Extract the (X, Y) coordinate from the center of the cell holding the provided text.  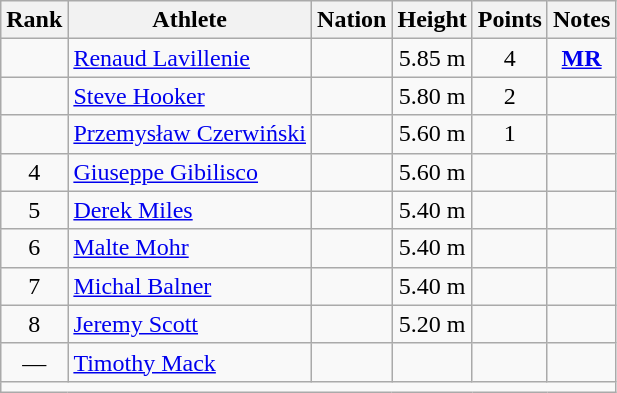
Height (432, 20)
Nation (352, 20)
Giuseppe Gibilisco (190, 172)
Przemysław Czerwiński (190, 134)
Timothy Mack (190, 362)
Notes (581, 20)
5 (34, 210)
Jeremy Scott (190, 324)
Michal Balner (190, 286)
Rank (34, 20)
7 (34, 286)
— (34, 362)
8 (34, 324)
Renaud Lavillenie (190, 58)
2 (510, 96)
MR (581, 58)
1 (510, 134)
Athlete (190, 20)
Steve Hooker (190, 96)
Points (510, 20)
5.20 m (432, 324)
Malte Mohr (190, 248)
Derek Miles (190, 210)
5.85 m (432, 58)
6 (34, 248)
5.80 m (432, 96)
